Return the (x, y) coordinate for the center point of the cell that contains the specified text.  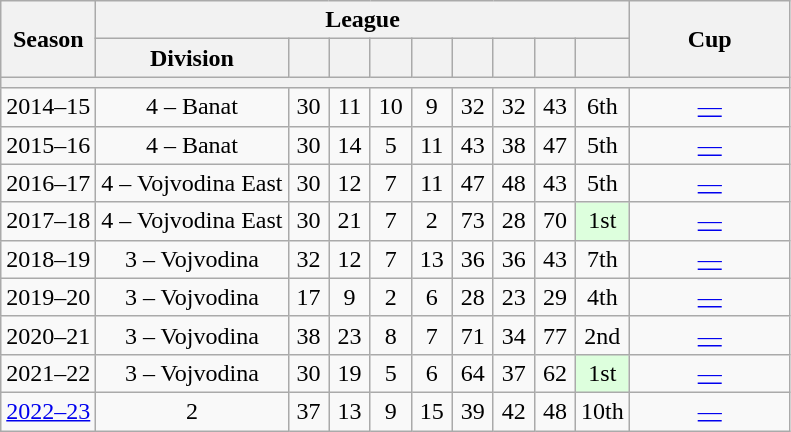
2019–20 (48, 297)
21 (350, 221)
2nd (602, 335)
Division (192, 58)
6th (602, 107)
4th (602, 297)
29 (554, 297)
15 (432, 411)
62 (554, 373)
10th (602, 411)
League (362, 20)
7th (602, 259)
71 (472, 335)
2014–15 (48, 107)
70 (554, 221)
17 (308, 297)
2018–19 (48, 259)
42 (514, 411)
2017–18 (48, 221)
2021–22 (48, 373)
19 (350, 373)
2022–23 (48, 411)
2016–17 (48, 183)
Cup (710, 39)
2015–16 (48, 145)
14 (350, 145)
Season (48, 39)
39 (472, 411)
2020–21 (48, 335)
77 (554, 335)
64 (472, 373)
34 (514, 335)
10 (390, 107)
73 (472, 221)
8 (390, 335)
